Capture the cell that displays the provided text and extract its (x, y) central coordinate. 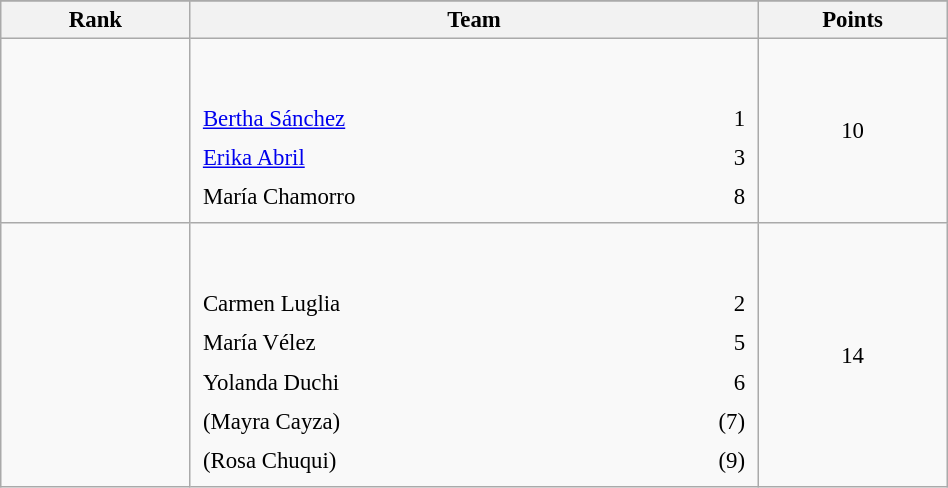
Rank (96, 20)
Points (852, 20)
5 (696, 343)
6 (696, 382)
1 (719, 119)
Bertha Sánchez (442, 119)
María Vélez (418, 343)
2 (696, 304)
Team (474, 20)
Bertha Sánchez 1 Erika Abril 3 María Chamorro 8 (474, 132)
(7) (696, 421)
María Chamorro (442, 197)
(Rosa Chuqui) (418, 460)
3 (719, 158)
Carmen Luglia (418, 304)
(Mayra Cayza) (418, 421)
(9) (696, 460)
Carmen Luglia 2 María Vélez 5 Yolanda Duchi 6 (Mayra Cayza) (7) (Rosa Chuqui) (9) (474, 354)
10 (852, 132)
14 (852, 354)
Erika Abril (442, 158)
Yolanda Duchi (418, 382)
8 (719, 197)
